Locate the cell with the specified text and output its [x, y] center coordinate. 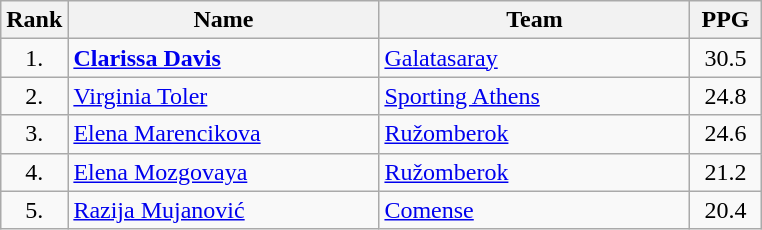
1. [34, 58]
Team [534, 20]
2. [34, 96]
Elena Marencikova [224, 134]
20.4 [726, 210]
PPG [726, 20]
Virginia Toler [224, 96]
24.6 [726, 134]
Comense [534, 210]
Name [224, 20]
5. [34, 210]
Sporting Athens [534, 96]
21.2 [726, 172]
24.8 [726, 96]
3. [34, 134]
30.5 [726, 58]
Razija Mujanović [224, 210]
Rank [34, 20]
4. [34, 172]
Galatasaray [534, 58]
Elena Mozgovaya [224, 172]
Clarissa Davis [224, 58]
